Search for the cell housing the specified text and yield its [X, Y] center coordinate. 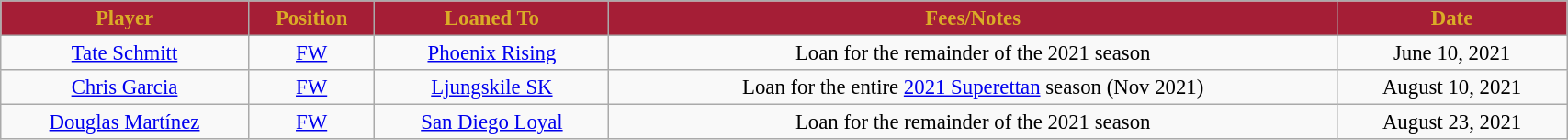
Phoenix Rising [492, 53]
San Diego Loyal [492, 122]
Date [1451, 18]
August 10, 2021 [1451, 87]
Fees/Notes [974, 18]
Loaned To [492, 18]
Douglas Martínez [125, 122]
Chris Garcia [125, 87]
Player [125, 18]
August 23, 2021 [1451, 122]
Ljungskile SK [492, 87]
Tate Schmitt [125, 53]
Loan for the entire 2021 Superettan season (Nov 2021) [974, 87]
June 10, 2021 [1451, 53]
Position [311, 18]
